Pinpoint the cell where the given text exists, returning its (X, Y) midpoint coordinate. 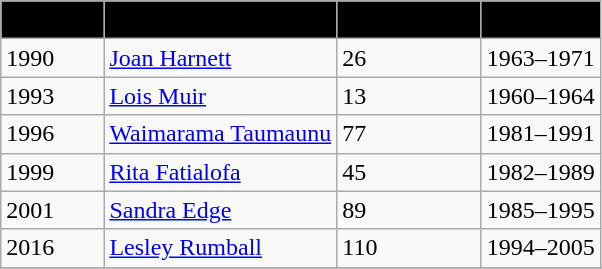
1981–1991 (540, 134)
1999 (52, 172)
1996 (52, 134)
Lois Muir (220, 96)
Joan Harnett (220, 58)
Waimarama Taumaunu (220, 134)
1985–1995 (540, 210)
Lesley Rumball (220, 248)
89 (409, 210)
Inducted (52, 20)
1963–1971 (540, 58)
2001 (52, 210)
1960–1964 (540, 96)
13 (409, 96)
2016 (52, 248)
Rita Fatialofa (220, 172)
45 (409, 172)
77 (409, 134)
Years (540, 20)
26 (409, 58)
Appearances (409, 20)
1990 (52, 58)
110 (409, 248)
Sandra Edge (220, 210)
1982–1989 (540, 172)
1994–2005 (540, 248)
1993 (52, 96)
Player (220, 20)
